Extract the (x, y) coordinate from the center of the cell holding the provided text.  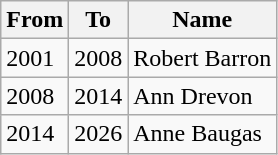
To (98, 20)
2026 (98, 134)
Ann Drevon (202, 96)
From (35, 20)
Anne Baugas (202, 134)
Robert Barron (202, 58)
Name (202, 20)
2001 (35, 58)
